Capture the cell that displays the provided text and extract its [X, Y] central coordinate. 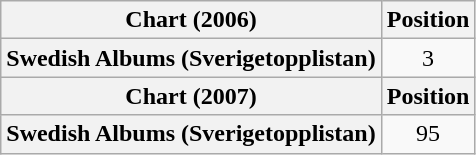
Chart (2006) [191, 20]
3 [428, 58]
Chart (2007) [191, 96]
95 [428, 134]
